Locate the cell with the specified text and output its [X, Y] center coordinate. 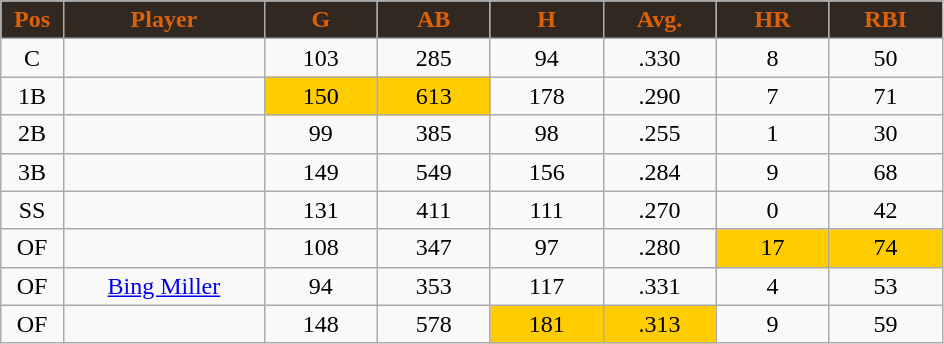
131 [320, 210]
97 [546, 248]
AB [434, 20]
68 [886, 172]
411 [434, 210]
17 [772, 248]
.270 [660, 210]
Player [164, 20]
HR [772, 20]
.284 [660, 172]
549 [434, 172]
Avg. [660, 20]
7 [772, 96]
3B [32, 172]
1 [772, 134]
1B [32, 96]
103 [320, 58]
150 [320, 96]
613 [434, 96]
385 [434, 134]
50 [886, 58]
G [320, 20]
71 [886, 96]
.290 [660, 96]
C [32, 58]
H [546, 20]
181 [546, 324]
59 [886, 324]
RBI [886, 20]
30 [886, 134]
149 [320, 172]
117 [546, 286]
.255 [660, 134]
.313 [660, 324]
Pos [32, 20]
0 [772, 210]
347 [434, 248]
8 [772, 58]
111 [546, 210]
SS [32, 210]
156 [546, 172]
.280 [660, 248]
Bing Miller [164, 286]
353 [434, 286]
4 [772, 286]
2B [32, 134]
42 [886, 210]
99 [320, 134]
178 [546, 96]
53 [886, 286]
578 [434, 324]
285 [434, 58]
74 [886, 248]
.330 [660, 58]
148 [320, 324]
98 [546, 134]
108 [320, 248]
.331 [660, 286]
